Find where the given text appears and provide that cell's center as (X, Y) coordinate. 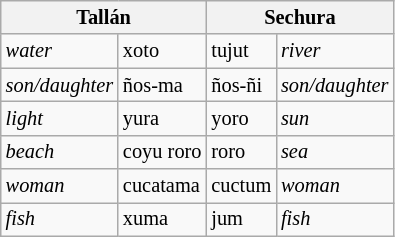
light (60, 118)
Sechura (300, 17)
yura (162, 118)
coyu roro (162, 152)
ños-ñi (241, 85)
sea (334, 152)
cuctum (241, 186)
beach (60, 152)
xoto (162, 51)
sun (334, 118)
river (334, 51)
ños-ma (162, 85)
tujut (241, 51)
cucatama (162, 186)
jum (241, 219)
roro (241, 152)
water (60, 51)
xuma (162, 219)
yoro (241, 118)
Tallán (104, 17)
